For the text-containing cell, return its midpoint in (X, Y) coordinate format. 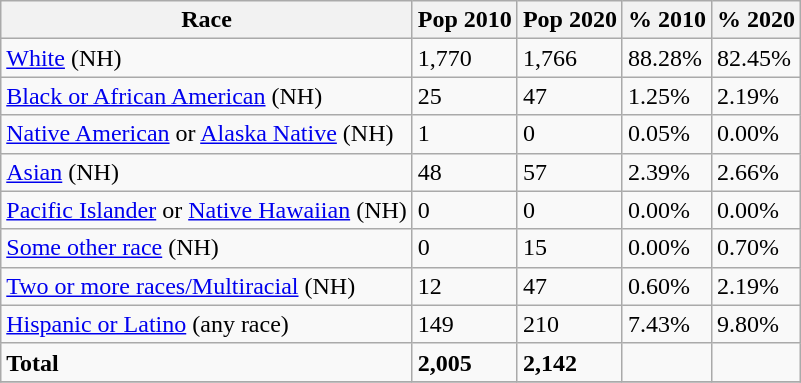
Race (207, 20)
1,770 (464, 58)
82.45% (756, 58)
2.66% (756, 172)
2.39% (666, 172)
0.60% (666, 286)
88.28% (666, 58)
Hispanic or Latino (any race) (207, 324)
210 (570, 324)
12 (464, 286)
7.43% (666, 324)
1.25% (666, 96)
0.70% (756, 248)
% 2010 (666, 20)
57 (570, 172)
0.05% (666, 134)
149 (464, 324)
9.80% (756, 324)
Some other race (NH) (207, 248)
Total (207, 362)
15 (570, 248)
Native American or Alaska Native (NH) (207, 134)
1,766 (570, 58)
2,142 (570, 362)
48 (464, 172)
% 2020 (756, 20)
Pop 2020 (570, 20)
Two or more races/Multiracial (NH) (207, 286)
Pacific Islander or Native Hawaiian (NH) (207, 210)
1 (464, 134)
Black or African American (NH) (207, 96)
White (NH) (207, 58)
2,005 (464, 362)
Pop 2010 (464, 20)
25 (464, 96)
Asian (NH) (207, 172)
